Provide the (x, y) coordinate of the cell's center where the given text is located.  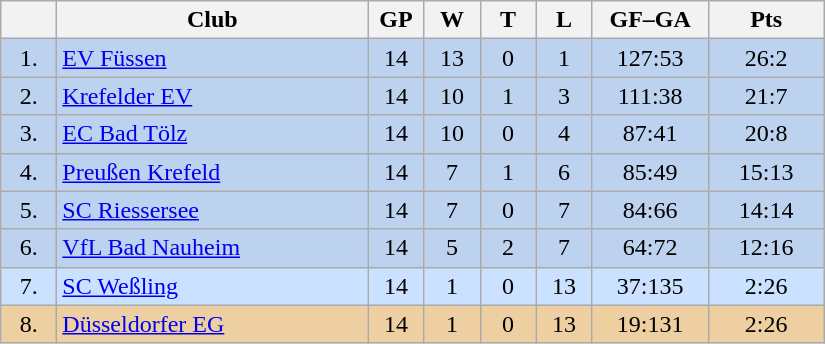
EV Füssen (212, 58)
19:131 (650, 324)
2. (29, 96)
3. (29, 134)
Krefelder EV (212, 96)
Pts (766, 20)
4 (564, 134)
2 (508, 248)
87:41 (650, 134)
15:13 (766, 172)
5 (452, 248)
1. (29, 58)
EC Bad Tölz (212, 134)
85:49 (650, 172)
7. (29, 286)
3 (564, 96)
GP (396, 20)
Club (212, 20)
20:8 (766, 134)
GF–GA (650, 20)
6. (29, 248)
21:7 (766, 96)
Preußen Krefeld (212, 172)
14:14 (766, 210)
111:38 (650, 96)
84:66 (650, 210)
6 (564, 172)
SC Weßling (212, 286)
Düsseldorfer EG (212, 324)
8. (29, 324)
SC Riessersee (212, 210)
64:72 (650, 248)
26:2 (766, 58)
W (452, 20)
5. (29, 210)
L (564, 20)
T (508, 20)
37:135 (650, 286)
VfL Bad Nauheim (212, 248)
12:16 (766, 248)
127:53 (650, 58)
4. (29, 172)
